Provide the [X, Y] coordinate of the cell's center where the given text is located.  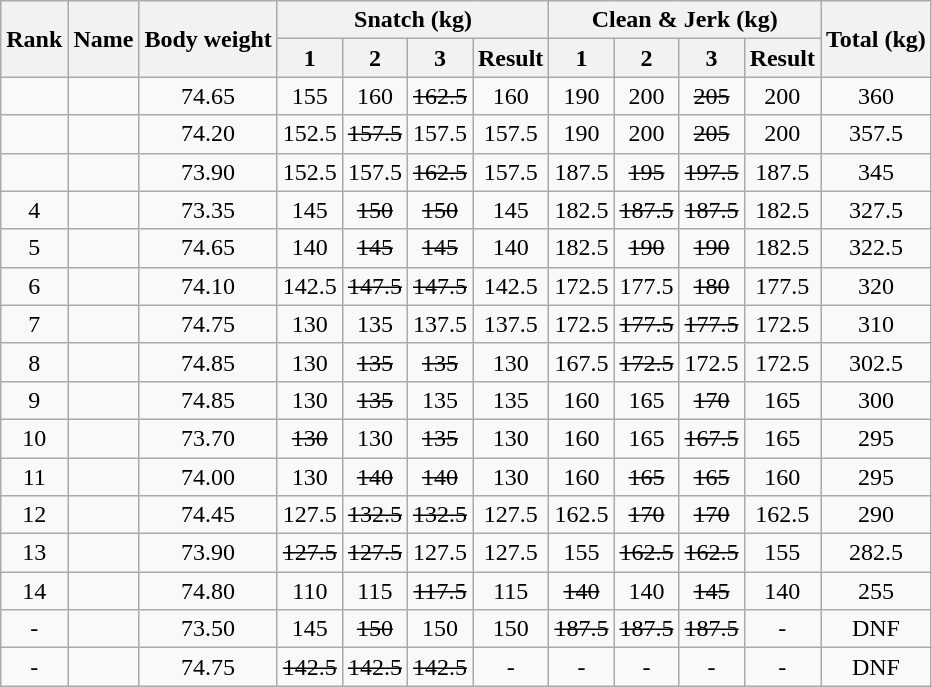
300 [876, 400]
8 [34, 362]
322.5 [876, 248]
74.00 [208, 477]
Body weight [208, 39]
73.50 [208, 629]
12 [34, 515]
5 [34, 248]
Clean & Jerk (kg) [685, 20]
4 [34, 210]
Name [104, 39]
357.5 [876, 134]
197.5 [712, 172]
360 [876, 96]
117.5 [440, 591]
345 [876, 172]
11 [34, 477]
110 [310, 591]
255 [876, 591]
180 [712, 286]
Snatch (kg) [413, 20]
282.5 [876, 553]
310 [876, 324]
73.35 [208, 210]
Rank [34, 39]
195 [646, 172]
290 [876, 515]
327.5 [876, 210]
74.20 [208, 134]
73.70 [208, 438]
7 [34, 324]
74.80 [208, 591]
74.45 [208, 515]
14 [34, 591]
302.5 [876, 362]
10 [34, 438]
13 [34, 553]
74.10 [208, 286]
6 [34, 286]
Total (kg) [876, 39]
9 [34, 400]
320 [876, 286]
